For the text-containing cell, return its midpoint in [x, y] coordinate format. 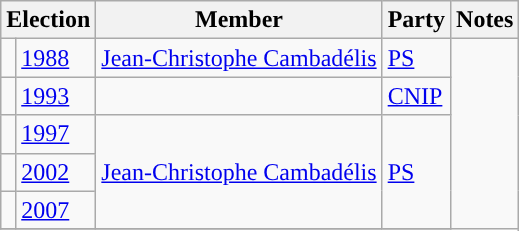
Notes [485, 20]
CNIP [416, 96]
1997 [56, 134]
1993 [56, 96]
2002 [56, 172]
Party [416, 20]
2007 [56, 210]
1988 [56, 58]
Member [239, 20]
Election [48, 20]
